For the text-containing cell, return its midpoint in (X, Y) coordinate format. 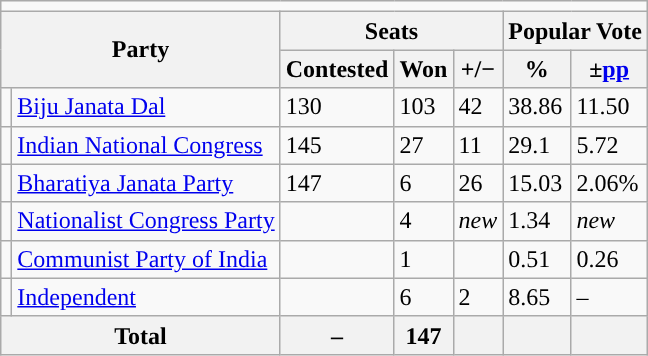
145 (337, 145)
±pp (610, 69)
0.51 (537, 259)
0.26 (610, 259)
26 (478, 183)
1.34 (537, 221)
Communist Party of India (146, 259)
11 (478, 145)
Total (140, 335)
Won (424, 69)
Seats (392, 31)
42 (478, 107)
4 (424, 221)
5.72 (610, 145)
2 (478, 297)
27 (424, 145)
Bharatiya Janata Party (146, 183)
29.1 (537, 145)
11.50 (610, 107)
Contested (337, 69)
15.03 (537, 183)
2.06% (610, 183)
Nationalist Congress Party (146, 221)
Popular Vote (576, 31)
Party (140, 50)
% (537, 69)
1 (424, 259)
Independent (146, 297)
8.65 (537, 297)
130 (337, 107)
Indian National Congress (146, 145)
Biju Janata Dal (146, 107)
38.86 (537, 107)
103 (424, 107)
+/− (478, 69)
